Find where the given text appears and provide that cell's center as [x, y] coordinate. 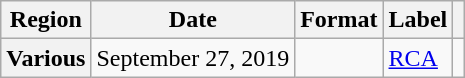
Date [193, 20]
RCA [418, 58]
Region [46, 20]
Various [46, 58]
Format [339, 20]
Label [418, 20]
September 27, 2019 [193, 58]
